Determine the [x, y] coordinate at the center of the cell enclosing the given text.  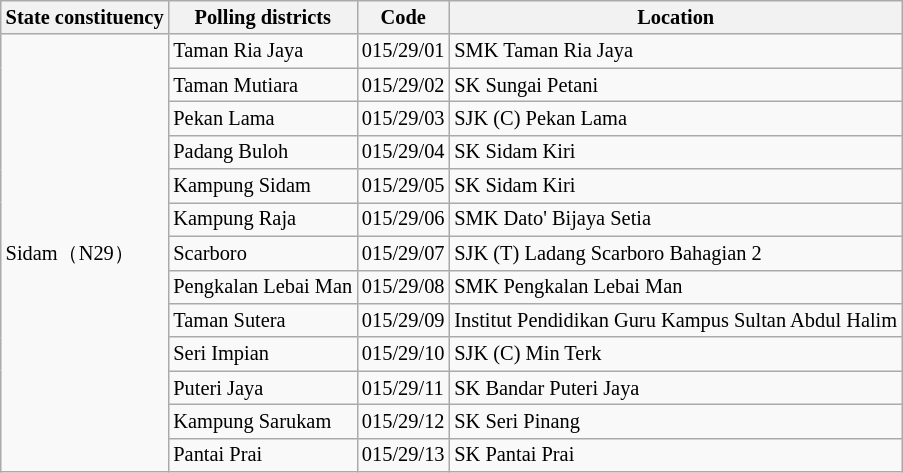
Polling districts [262, 17]
SMK Dato' Bijaya Setia [676, 219]
Taman Ria Jaya [262, 51]
SK Pantai Prai [676, 455]
Pekan Lama [262, 118]
Scarboro [262, 253]
Pengkalan Lebai Man [262, 287]
Taman Sutera [262, 320]
Location [676, 17]
015/29/07 [403, 253]
015/29/13 [403, 455]
SK Seri Pinang [676, 421]
015/29/11 [403, 388]
SMK Pengkalan Lebai Man [676, 287]
SJK (T) Ladang Scarboro Bahagian 2 [676, 253]
Pantai Prai [262, 455]
015/29/09 [403, 320]
Kampung Sarukam [262, 421]
015/29/04 [403, 152]
015/29/05 [403, 186]
Kampung Sidam [262, 186]
Taman Mutiara [262, 85]
015/29/02 [403, 85]
SMK Taman Ria Jaya [676, 51]
Sidam（N29） [85, 253]
Seri Impian [262, 354]
015/29/10 [403, 354]
015/29/06 [403, 219]
Kampung Raja [262, 219]
SK Sungai Petani [676, 85]
SJK (C) Min Terk [676, 354]
Institut Pendidikan Guru Kampus Sultan Abdul Halim [676, 320]
015/29/03 [403, 118]
Puteri Jaya [262, 388]
015/29/12 [403, 421]
State constituency [85, 17]
Code [403, 17]
SJK (C) Pekan Lama [676, 118]
SK Bandar Puteri Jaya [676, 388]
015/29/01 [403, 51]
015/29/08 [403, 287]
Padang Buloh [262, 152]
